Determine the (X, Y) coordinate at the center of the cell enclosing the given text.  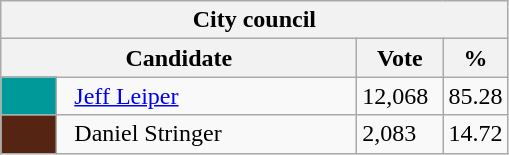
Candidate (179, 58)
Jeff Leiper (207, 96)
Daniel Stringer (207, 134)
Vote (400, 58)
85.28 (476, 96)
2,083 (400, 134)
14.72 (476, 134)
% (476, 58)
City council (254, 20)
12,068 (400, 96)
